Find where the given text appears and provide that cell's center as (x, y) coordinate. 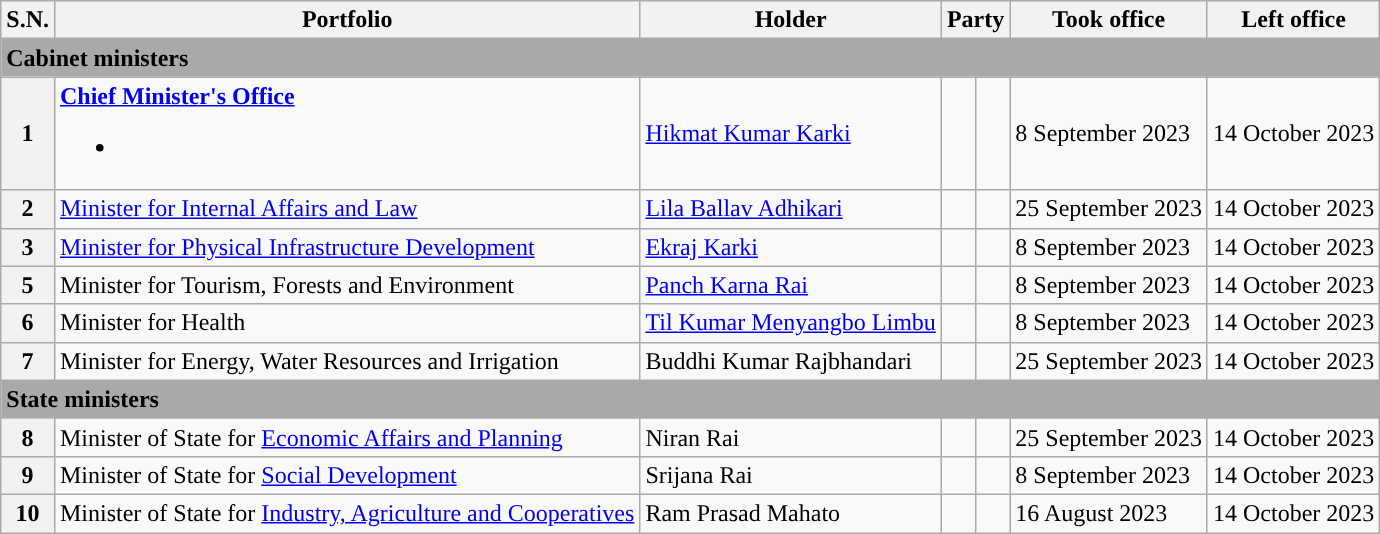
9 (28, 475)
Party (975, 20)
Srijana Rai (791, 475)
Minister for Health (346, 323)
State ministers (690, 399)
Chief Minister's Office (346, 134)
Took office (1109, 20)
Ekraj Karki (791, 247)
Minister for Internal Affairs and Law (346, 209)
Minister for Energy, Water Resources and Irrigation (346, 361)
7 (28, 361)
Buddhi Kumar Rajbhandari (791, 361)
Cabinet ministers (690, 58)
Ram Prasad Mahato (791, 513)
Portfolio (346, 20)
8 (28, 437)
Panch Karna Rai (791, 285)
Lila Ballav Adhikari (791, 209)
Minister for Physical Infrastructure Development (346, 247)
16 August 2023 (1109, 513)
Holder (791, 20)
S.N. (28, 20)
Minister of State for Industry, Agriculture and Cooperatives (346, 513)
6 (28, 323)
5 (28, 285)
Left office (1293, 20)
Til Kumar Menyangbo Limbu (791, 323)
Minister of State for Economic Affairs and Planning (346, 437)
10 (28, 513)
Hikmat Kumar Karki (791, 134)
1 (28, 134)
3 (28, 247)
Minister for Tourism, Forests and Environment (346, 285)
2 (28, 209)
Minister of State for Social Development (346, 475)
Niran Rai (791, 437)
